Determine the (x, y) coordinate at the center of the cell enclosing the given text.  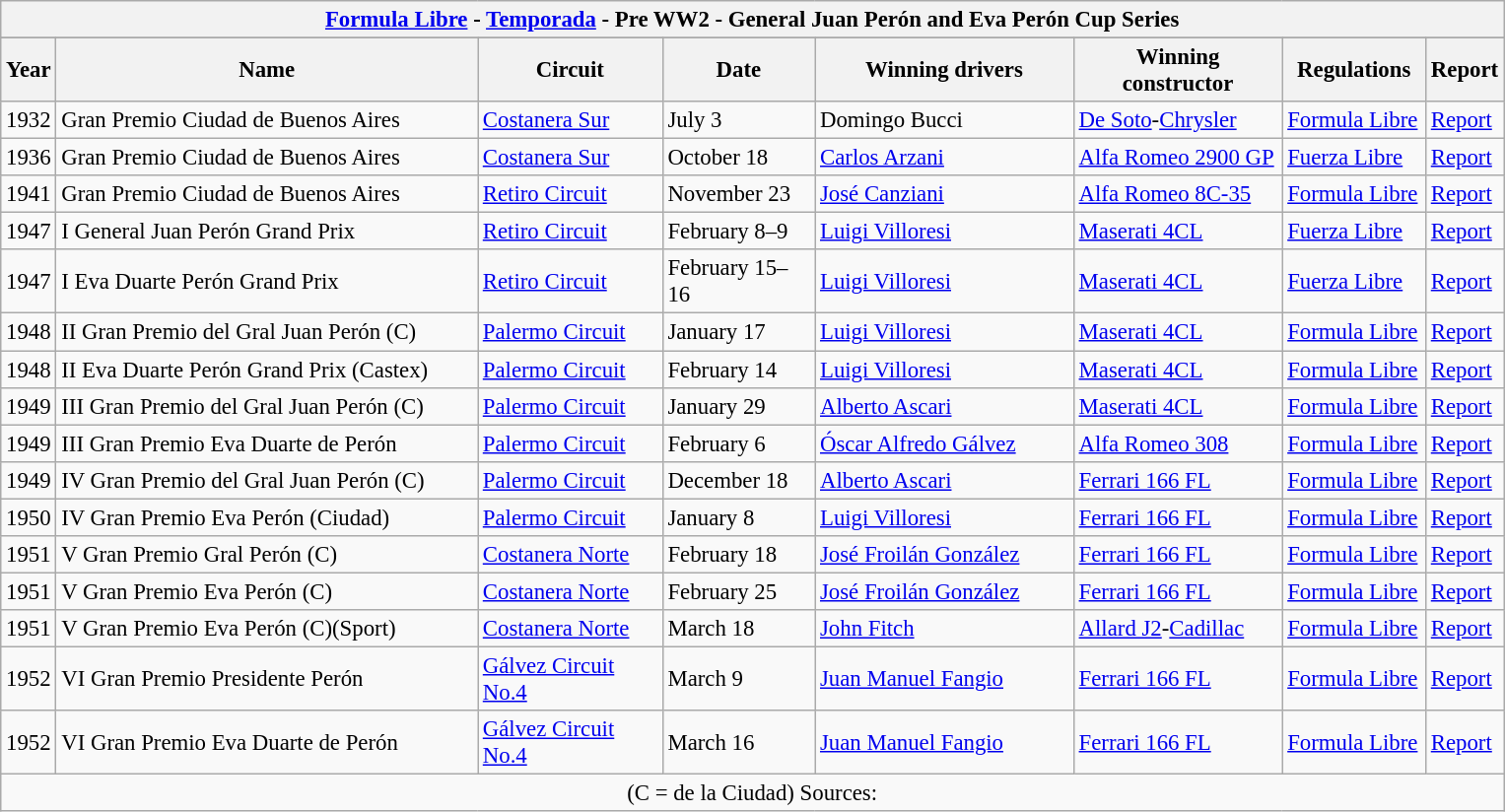
January 29 (739, 406)
VI Gran Premio Eva Duarte de Perón (267, 743)
January 8 (739, 517)
March 18 (739, 629)
Domingo Bucci (944, 120)
Óscar Alfredo Gálvez (944, 443)
Alfa Romeo 308 (1178, 443)
III Gran Premio Eva Duarte de Perón (267, 443)
February 15–16 (739, 282)
V Gran Premio Eva Perón (C) (267, 591)
II Eva Duarte Perón Grand Prix (Castex) (267, 370)
Allard J2-Cadillac (1178, 629)
March 16 (739, 743)
1941 (29, 194)
December 18 (739, 480)
February 14 (739, 370)
V Gran Premio Gral Perón (C) (267, 555)
Name (267, 71)
February 8–9 (739, 232)
IV Gran Premio Eva Perón (Ciudad) (267, 517)
Formula Libre - Temporada - Pre WW2 - General Juan Perón and Eva Perón Cup Series (753, 20)
Winning constructor (1178, 71)
Winning drivers (944, 71)
I General Juan Perón Grand Prix (267, 232)
February 6 (739, 443)
(C = de la Ciudad) Sources: (753, 793)
I Eva Duarte Perón Grand Prix (267, 282)
Date (739, 71)
José Canziani (944, 194)
Alfa Romeo 2900 GP (1178, 158)
V Gran Premio Eva Perón (C)(Sport) (267, 629)
II Gran Premio del Gral Juan Perón (C) (267, 332)
III Gran Premio del Gral Juan Perón (C) (267, 406)
Year (29, 71)
Alfa Romeo 8C-35 (1178, 194)
February 18 (739, 555)
John Fitch (944, 629)
March 9 (739, 678)
Circuit (570, 71)
1936 (29, 158)
Carlos Arzani (944, 158)
1950 (29, 517)
1932 (29, 120)
IV Gran Premio del Gral Juan Perón (C) (267, 480)
July 3 (739, 120)
February 25 (739, 591)
January 17 (739, 332)
Regulations (1354, 71)
November 23 (739, 194)
October 18 (739, 158)
VI Gran Premio Presidente Perón (267, 678)
De Soto-Chrysler (1178, 120)
